Scan for the cell matching the given text and deliver its (X, Y) coordinate at center. 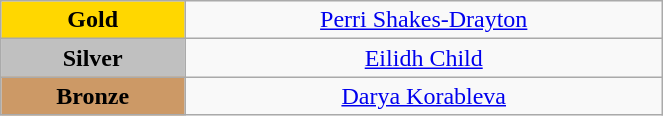
Perri Shakes-Drayton (424, 20)
Eilidh Child (424, 58)
Silver (93, 58)
Darya Korableva (424, 96)
Bronze (93, 96)
Gold (93, 20)
